Return (x, y) of the center of cell containing provided text 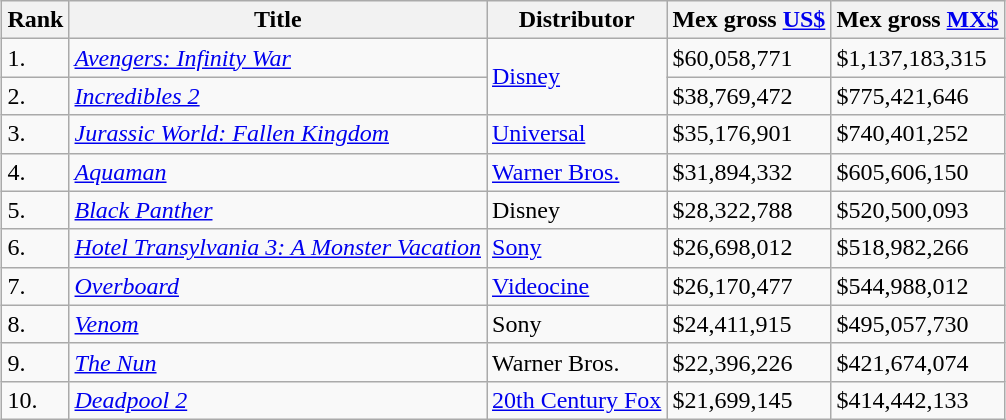
$421,674,074 (918, 362)
6. (36, 248)
Title (278, 20)
Venom (278, 324)
8. (36, 324)
Mex gross US$ (749, 20)
$35,176,901 (749, 134)
Incredibles 2 (278, 96)
$26,698,012 (749, 248)
Overboard (278, 286)
Rank (36, 20)
$21,699,145 (749, 400)
3. (36, 134)
$520,500,093 (918, 210)
$775,421,646 (918, 96)
$495,057,730 (918, 324)
7. (36, 286)
5. (36, 210)
The Nun (278, 362)
Distributor (576, 20)
20th Century Fox (576, 400)
4. (36, 172)
$60,058,771 (749, 58)
Jurassic World: Fallen Kingdom (278, 134)
9. (36, 362)
1. (36, 58)
$31,894,332 (749, 172)
$1,137,183,315 (918, 58)
$518,982,266 (918, 248)
$24,411,915 (749, 324)
Deadpool 2 (278, 400)
Avengers: Infinity War (278, 58)
Universal (576, 134)
Mex gross MX$ (918, 20)
Hotel Transylvania 3: A Monster Vacation (278, 248)
$414,442,133 (918, 400)
$605,606,150 (918, 172)
$22,396,226 (749, 362)
Aquaman (278, 172)
$740,401,252 (918, 134)
10. (36, 400)
Videocine (576, 286)
$26,170,477 (749, 286)
2. (36, 96)
$38,769,472 (749, 96)
$544,988,012 (918, 286)
Black Panther (278, 210)
$28,322,788 (749, 210)
